Return the (x, y) coordinate for the center point of the cell that contains the specified text.  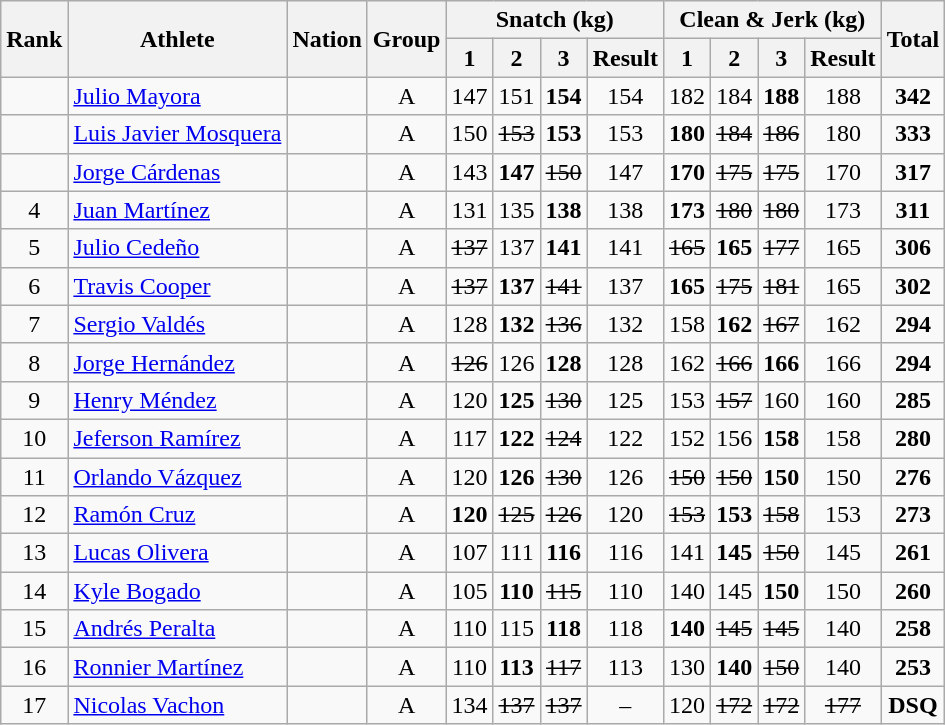
107 (470, 553)
16 (34, 667)
Nation (327, 39)
12 (34, 515)
280 (913, 438)
317 (913, 172)
333 (913, 134)
13 (34, 553)
8 (34, 362)
Snatch (kg) (555, 20)
– (625, 705)
261 (913, 553)
151 (516, 96)
105 (470, 591)
342 (913, 96)
Julio Cedeño (178, 248)
253 (913, 667)
181 (782, 286)
136 (564, 324)
Lucas Olivera (178, 553)
260 (913, 591)
285 (913, 400)
9 (34, 400)
DSQ (913, 705)
Clean & Jerk (kg) (773, 20)
Nicolas Vachon (178, 705)
302 (913, 286)
276 (913, 477)
11 (34, 477)
Rank (34, 39)
Jorge Hernández (178, 362)
Julio Mayora (178, 96)
Andrés Peralta (178, 629)
Jeferson Ramírez (178, 438)
157 (734, 400)
273 (913, 515)
5 (34, 248)
167 (782, 324)
Sergio Valdés (178, 324)
Travis Cooper (178, 286)
17 (34, 705)
4 (34, 210)
311 (913, 210)
10 (34, 438)
306 (913, 248)
135 (516, 210)
152 (688, 438)
124 (564, 438)
14 (34, 591)
Total (913, 39)
143 (470, 172)
134 (470, 705)
186 (782, 134)
6 (34, 286)
Group (406, 39)
Jorge Cárdenas (178, 172)
15 (34, 629)
Orlando Vázquez (178, 477)
Ramón Cruz (178, 515)
Athlete (178, 39)
Ronnier Martínez (178, 667)
182 (688, 96)
Henry Méndez (178, 400)
Kyle Bogado (178, 591)
131 (470, 210)
111 (516, 553)
Luis Javier Mosquera (178, 134)
7 (34, 324)
258 (913, 629)
Juan Martínez (178, 210)
156 (734, 438)
